Return (X, Y) of the center of cell containing provided text 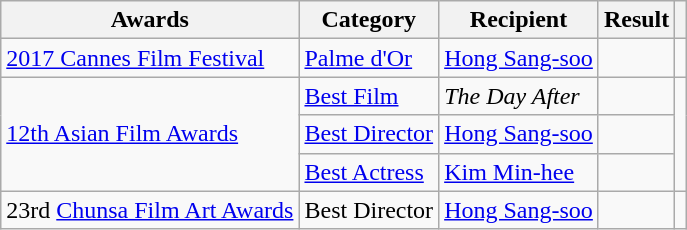
12th Asian Film Awards (150, 134)
Recipient (519, 20)
2017 Cannes Film Festival (150, 58)
Best Film (369, 96)
Palme d'Or (369, 58)
Best Actress (369, 172)
23rd Chunsa Film Art Awards (150, 210)
Kim Min-hee (519, 172)
Result (636, 20)
Category (369, 20)
The Day After (519, 96)
Awards (150, 20)
